Extract the [X, Y] coordinate from the center of the cell holding the provided text.  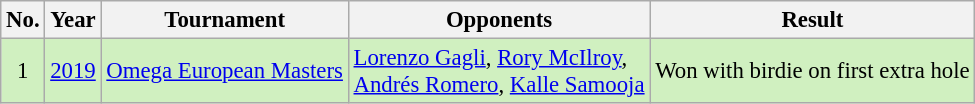
Won with birdie on first extra hole [812, 72]
Opponents [499, 20]
1 [23, 72]
Lorenzo Gagli, Rory McIlroy, Andrés Romero, Kalle Samooja [499, 72]
Result [812, 20]
Tournament [224, 20]
Year [73, 20]
Omega European Masters [224, 72]
No. [23, 20]
2019 [73, 72]
